Scan for the cell matching the given text and deliver its [X, Y] coordinate at center. 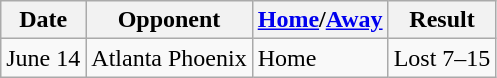
Opponent [169, 20]
Result [442, 20]
Lost 7–15 [442, 58]
June 14 [44, 58]
Home/Away [320, 20]
Date [44, 20]
Home [320, 58]
Atlanta Phoenix [169, 58]
